Scan for the cell matching the given text and deliver its (x, y) coordinate at center. 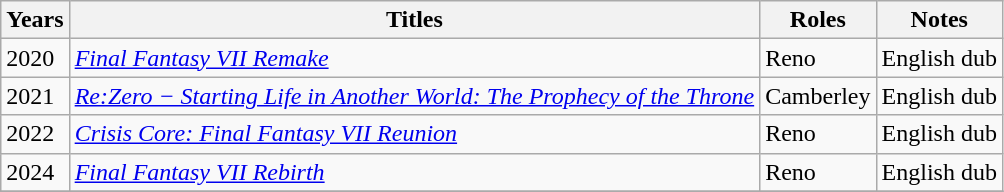
Crisis Core: Final Fantasy VII Reunion (414, 134)
Years (35, 20)
2020 (35, 58)
2022 (35, 134)
Roles (818, 20)
2024 (35, 172)
Titles (414, 20)
Camberley (818, 96)
Re:Zero − Starting Life in Another World: The Prophecy of the Throne (414, 96)
Final Fantasy VII Rebirth (414, 172)
Notes (939, 20)
2021 (35, 96)
Final Fantasy VII Remake (414, 58)
